Identify which cell holds the provided text, then report its (X, Y) central coordinate. 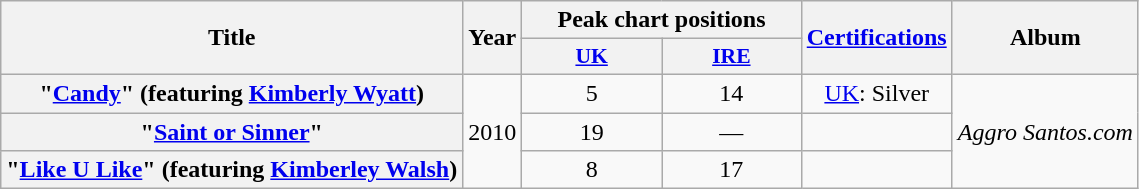
8 (592, 170)
Title (232, 38)
5 (592, 93)
"Like U Like" (featuring Kimberley Walsh) (232, 170)
17 (732, 170)
2010 (492, 131)
Peak chart positions (662, 20)
"Candy" (featuring Kimberly Wyatt) (232, 93)
14 (732, 93)
IRE (732, 57)
19 (592, 131)
Aggro Santos.com (1045, 131)
— (732, 131)
UK (592, 57)
UK: Silver (876, 93)
"Saint or Sinner" (232, 131)
Certifications (876, 38)
Year (492, 38)
Album (1045, 38)
